Return the [x, y] coordinate for the center point of the cell that contains the specified text.  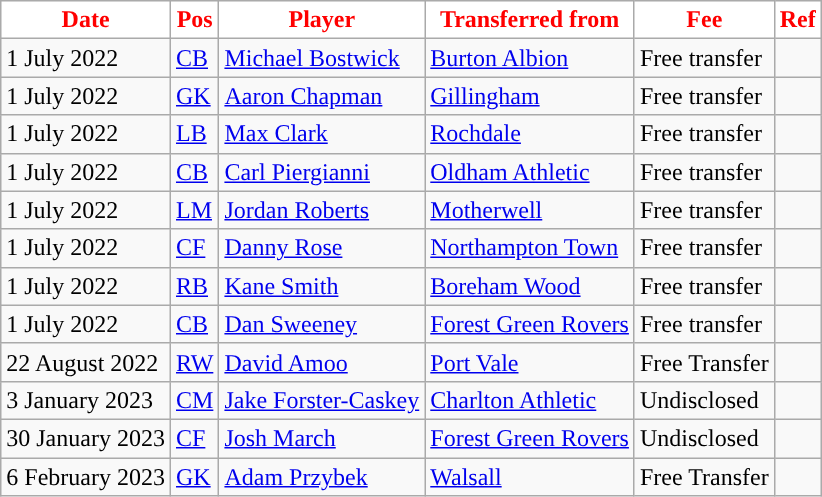
CM [194, 400]
Jake Forster-Caskey [322, 400]
Jordan Roberts [322, 210]
Josh March [322, 438]
Max Clark [322, 134]
Charlton Athletic [530, 400]
Dan Sweeney [322, 324]
Northampton Town [530, 248]
Carl Piergianni [322, 172]
Transferred from [530, 20]
Player [322, 20]
6 February 2023 [86, 477]
Rochdale [530, 134]
Ref [798, 20]
Date [86, 20]
David Amoo [322, 362]
Boreham Wood [530, 286]
Port Vale [530, 362]
30 January 2023 [86, 438]
Burton Albion [530, 58]
Walsall [530, 477]
Adam Przybek [322, 477]
Michael Bostwick [322, 58]
Danny Rose [322, 248]
Pos [194, 20]
Fee [704, 20]
Gillingham [530, 96]
Kane Smith [322, 286]
LM [194, 210]
RB [194, 286]
RW [194, 362]
22 August 2022 [86, 362]
LB [194, 134]
Aaron Chapman [322, 96]
3 January 2023 [86, 400]
Motherwell [530, 210]
Oldham Athletic [530, 172]
